Determine the [x, y] coordinate at the center of the cell enclosing the given text.  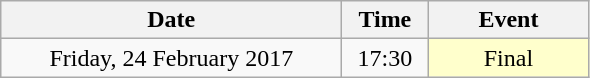
Date [172, 20]
Time [385, 20]
Final [508, 58]
17:30 [385, 58]
Event [508, 20]
Friday, 24 February 2017 [172, 58]
